Identify which cell holds the provided text, then report its [X, Y] central coordinate. 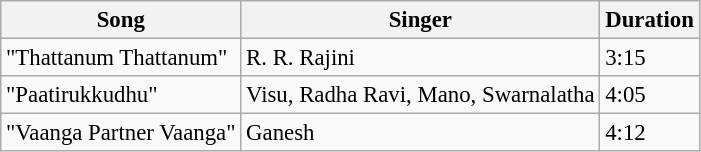
"Thattanum Thattanum" [121, 58]
Ganesh [420, 133]
Song [121, 20]
R. R. Rajini [420, 58]
"Paatirukkudhu" [121, 95]
Singer [420, 20]
3:15 [650, 58]
4:12 [650, 133]
"Vaanga Partner Vaanga" [121, 133]
Visu, Radha Ravi, Mano, Swarnalatha [420, 95]
Duration [650, 20]
4:05 [650, 95]
